For the text-containing cell, return its midpoint in [X, Y] coordinate format. 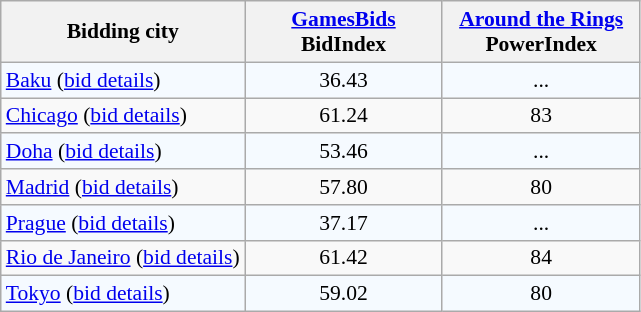
Baku (bid details) [123, 80]
61.24 [344, 116]
Doha (bid details) [123, 152]
61.42 [344, 258]
83 [541, 116]
Rio de Janeiro (bid details) [123, 258]
37.17 [344, 223]
84 [541, 258]
Madrid (bid details) [123, 187]
57.80 [344, 187]
GamesBidsBidIndex [344, 32]
Around the RingsPowerIndex [541, 32]
53.46 [344, 152]
Chicago (bid details) [123, 116]
Prague (bid details) [123, 223]
Tokyo (bid details) [123, 294]
36.43 [344, 80]
59.02 [344, 294]
Bidding city [123, 32]
